Output the (X, Y) coordinate of the center of the cell containing the given text.  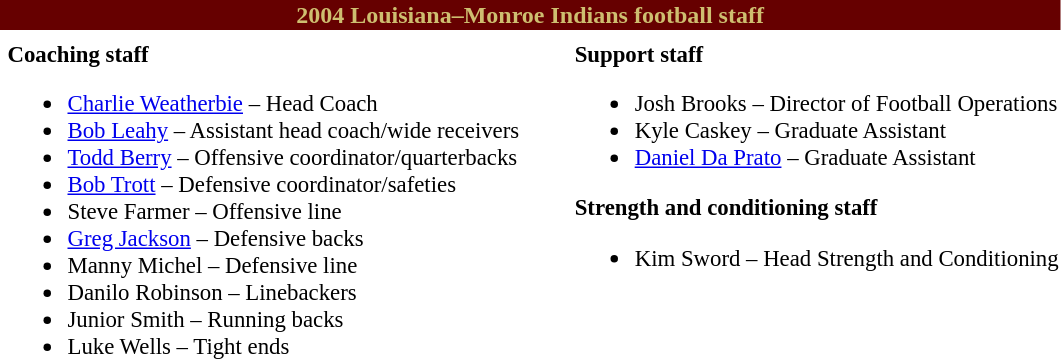
2004 Louisiana–Monroe Indians football staff (530, 15)
